Search for the cell housing the specified text and yield its [X, Y] center coordinate. 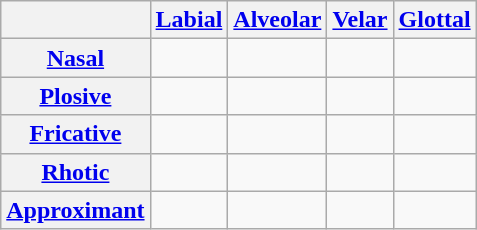
Nasal [76, 58]
Glottal [434, 20]
Approximant [76, 210]
Velar [360, 20]
Alveolar [278, 20]
Plosive [76, 96]
Fricative [76, 134]
Labial [189, 20]
Rhotic [76, 172]
